From the cell containing the given text, extract its center point as (X, Y) coordinate. 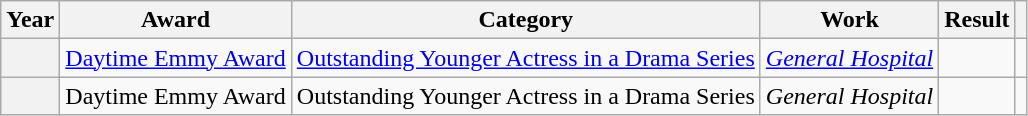
Award (176, 20)
Result (977, 20)
Year (30, 20)
Category (526, 20)
Work (849, 20)
